Find where the given text appears and provide that cell's center as (X, Y) coordinate. 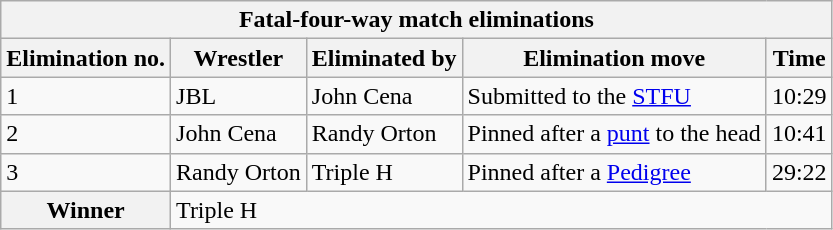
1 (86, 96)
Pinned after a Pedigree (614, 172)
Time (799, 58)
Fatal-four-way match eliminations (416, 20)
10:29 (799, 96)
Elimination move (614, 58)
Eliminated by (384, 58)
Winner (86, 210)
Pinned after a punt to the head (614, 134)
Submitted to the STFU (614, 96)
3 (86, 172)
Wrestler (239, 58)
JBL (239, 96)
10:41 (799, 134)
Elimination no. (86, 58)
2 (86, 134)
29:22 (799, 172)
